Search for the cell housing the specified text and yield its [X, Y] center coordinate. 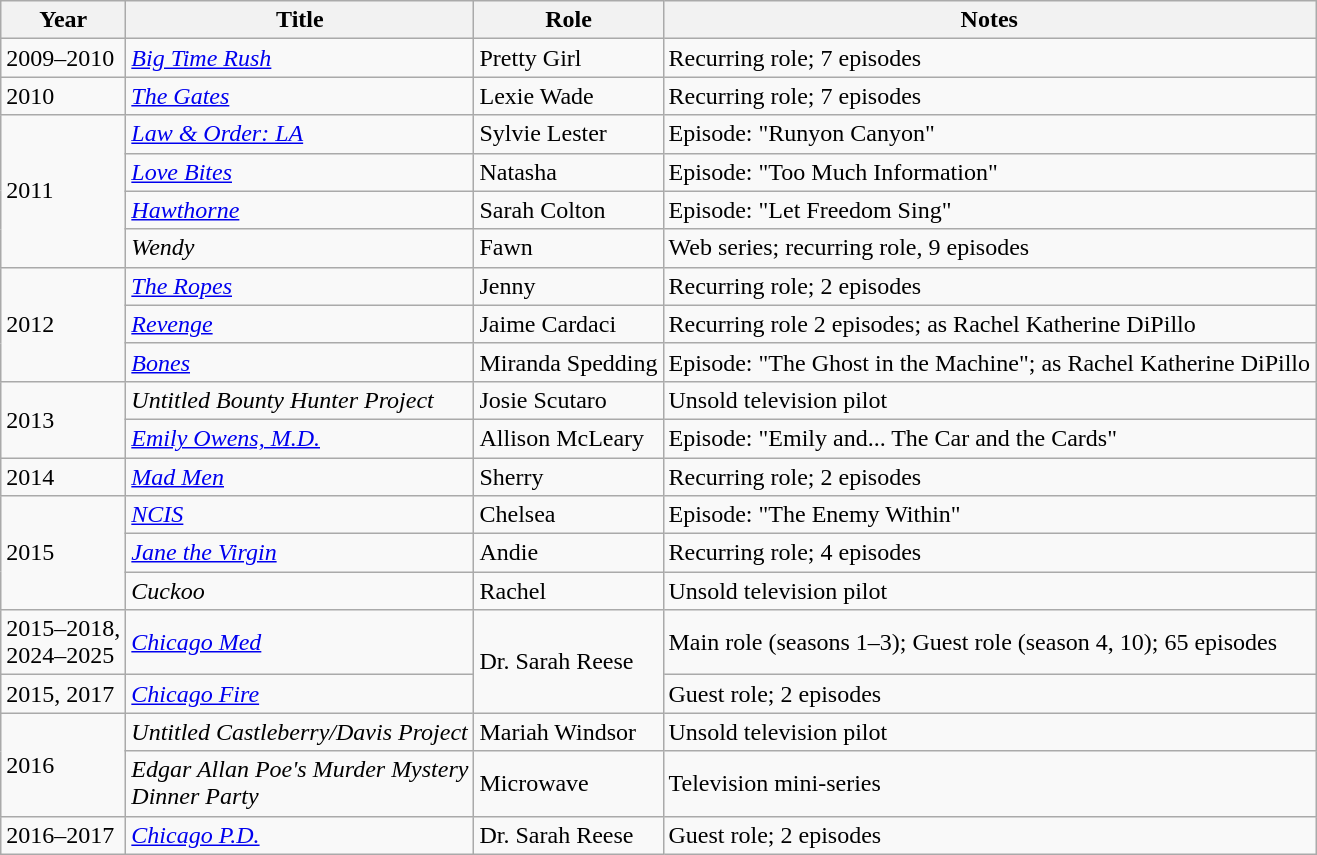
Bones [300, 362]
Episode: "Too Much Information" [990, 172]
Allison McLeary [568, 438]
Miranda Spedding [568, 362]
2013 [64, 419]
Untitled Castleberry/Davis Project [300, 732]
2009–2010 [64, 58]
The Gates [300, 96]
Mariah Windsor [568, 732]
Recurring role 2 episodes; as Rachel Katherine DiPillo [990, 324]
2014 [64, 477]
Sarah Colton [568, 210]
Jane the Virgin [300, 553]
Web series; recurring role, 9 episodes [990, 248]
2015 [64, 553]
Fawn [568, 248]
Love Bites [300, 172]
Episode: "The Enemy Within" [990, 515]
Sherry [568, 477]
Recurring role; 4 episodes [990, 553]
Episode: "Emily and... The Car and the Cards" [990, 438]
Rachel [568, 591]
2015–2018,2024–2025 [64, 642]
2016 [64, 764]
Chicago Med [300, 642]
2016–2017 [64, 835]
Chicago Fire [300, 694]
2012 [64, 324]
Josie Scutaro [568, 400]
Chelsea [568, 515]
Edgar Allan Poe's Murder Mystery Dinner Party [300, 784]
Year [64, 20]
Chicago P.D. [300, 835]
Title [300, 20]
Wendy [300, 248]
The Ropes [300, 286]
Episode: "Runyon Canyon" [990, 134]
2010 [64, 96]
Mad Men [300, 477]
Emily Owens, M.D. [300, 438]
Hawthorne [300, 210]
Main role (seasons 1–3); Guest role (season 4, 10); 65 episodes [990, 642]
Sylvie Lester [568, 134]
Episode: "Let Freedom Sing" [990, 210]
Untitled Bounty Hunter Project [300, 400]
Jenny [568, 286]
Role [568, 20]
Jaime Cardaci [568, 324]
Lexie Wade [568, 96]
Pretty Girl [568, 58]
NCIS [300, 515]
2015, 2017 [64, 694]
Notes [990, 20]
Microwave [568, 784]
Natasha [568, 172]
2011 [64, 191]
Episode: "The Ghost in the Machine"; as Rachel Katherine DiPillo [990, 362]
Revenge [300, 324]
Law & Order: LA [300, 134]
Television mini-series [990, 784]
Andie [568, 553]
Big Time Rush [300, 58]
Cuckoo [300, 591]
